Output the (x, y) coordinate of the center of the cell containing the given text.  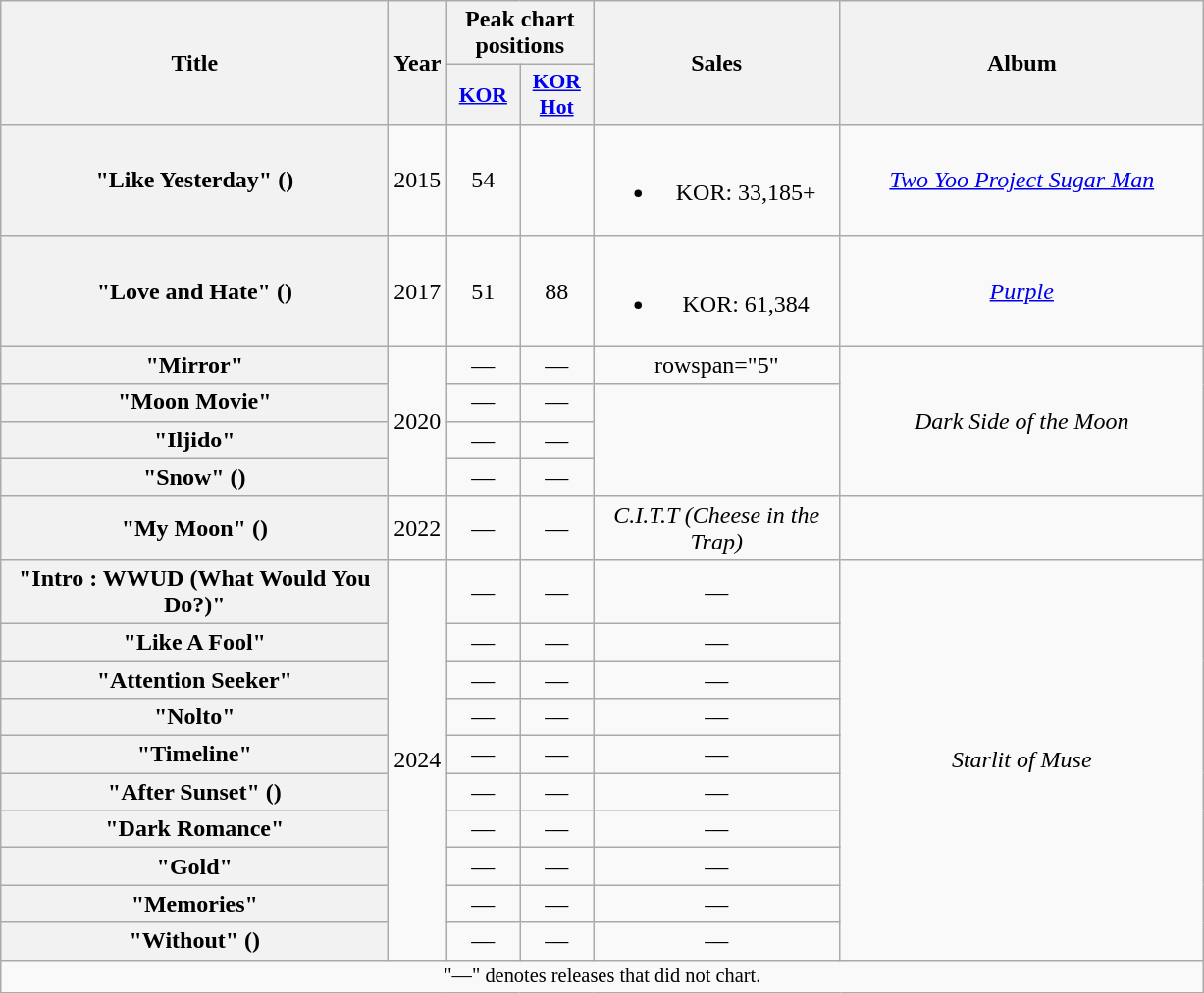
2022 (418, 528)
Title (194, 63)
2015 (418, 181)
"Gold" (194, 866)
"Like Yesterday" () (194, 181)
2017 (418, 290)
"My Moon" () (194, 528)
"Without" () (194, 941)
88 (557, 290)
KOR (483, 94)
"Iljido" (194, 440)
"Moon Movie" (194, 402)
rowspan="5" (716, 365)
"Attention Seeker" (194, 680)
2020 (418, 421)
"Dark Romance" (194, 829)
"—" denotes releases that did not chart. (602, 976)
"After Sunset" () (194, 792)
KOR: 33,185+ (716, 181)
"Snow" () (194, 477)
"Like A Fool" (194, 642)
C.I.T.T (Cheese in the Trap) (716, 528)
Peak chart positions (520, 33)
"Mirror" (194, 365)
Two Yoo Project Sugar Man (1022, 181)
"Memories" (194, 904)
Dark Side of the Moon (1022, 421)
Year (418, 63)
KOR Hot (557, 94)
"Intro : WWUD (What Would You Do?)" (194, 591)
KOR: 61,384 (716, 290)
"Nolto" (194, 717)
"Love and Hate" () (194, 290)
Sales (716, 63)
Starlit of Muse (1022, 759)
54 (483, 181)
2024 (418, 759)
Album (1022, 63)
"Timeline" (194, 755)
51 (483, 290)
Purple (1022, 290)
